Find where the given text appears and provide that cell's center as [x, y] coordinate. 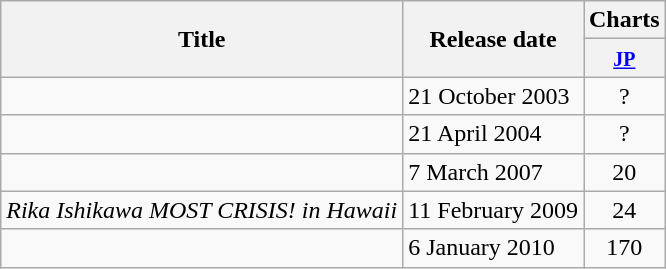
JP [625, 58]
21 October 2003 [494, 96]
Release date [494, 39]
Rika Ishikawa MOST CRISIS! in Hawaii [202, 210]
Title [202, 39]
20 [625, 172]
Charts [625, 20]
7 March 2007 [494, 172]
24 [625, 210]
170 [625, 248]
11 February 2009 [494, 210]
6 January 2010 [494, 248]
21 April 2004 [494, 134]
